Output the [x, y] coordinate of the center of the cell containing the given text.  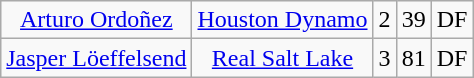
Real Salt Lake [282, 58]
Arturo Ordoñez [96, 20]
81 [414, 58]
Houston Dynamo [282, 20]
3 [384, 58]
2 [384, 20]
Jasper Löeffelsend [96, 58]
39 [414, 20]
